Locate the cell with the specified text and output its (X, Y) center coordinate. 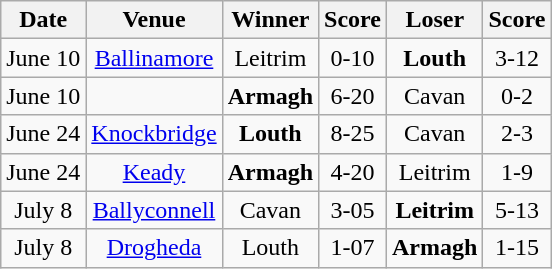
0-10 (353, 58)
Winner (270, 20)
Date (44, 20)
2-3 (517, 134)
8-25 (353, 134)
3-12 (517, 58)
Knockbridge (154, 134)
Ballinamore (154, 58)
0-2 (517, 96)
4-20 (353, 172)
Loser (435, 20)
6-20 (353, 96)
Keady (154, 172)
Ballyconnell (154, 210)
3-05 (353, 210)
1-9 (517, 172)
1-07 (353, 248)
Drogheda (154, 248)
1-15 (517, 248)
5-13 (517, 210)
Venue (154, 20)
